Determine the (X, Y) coordinate at the center of the cell enclosing the given text.  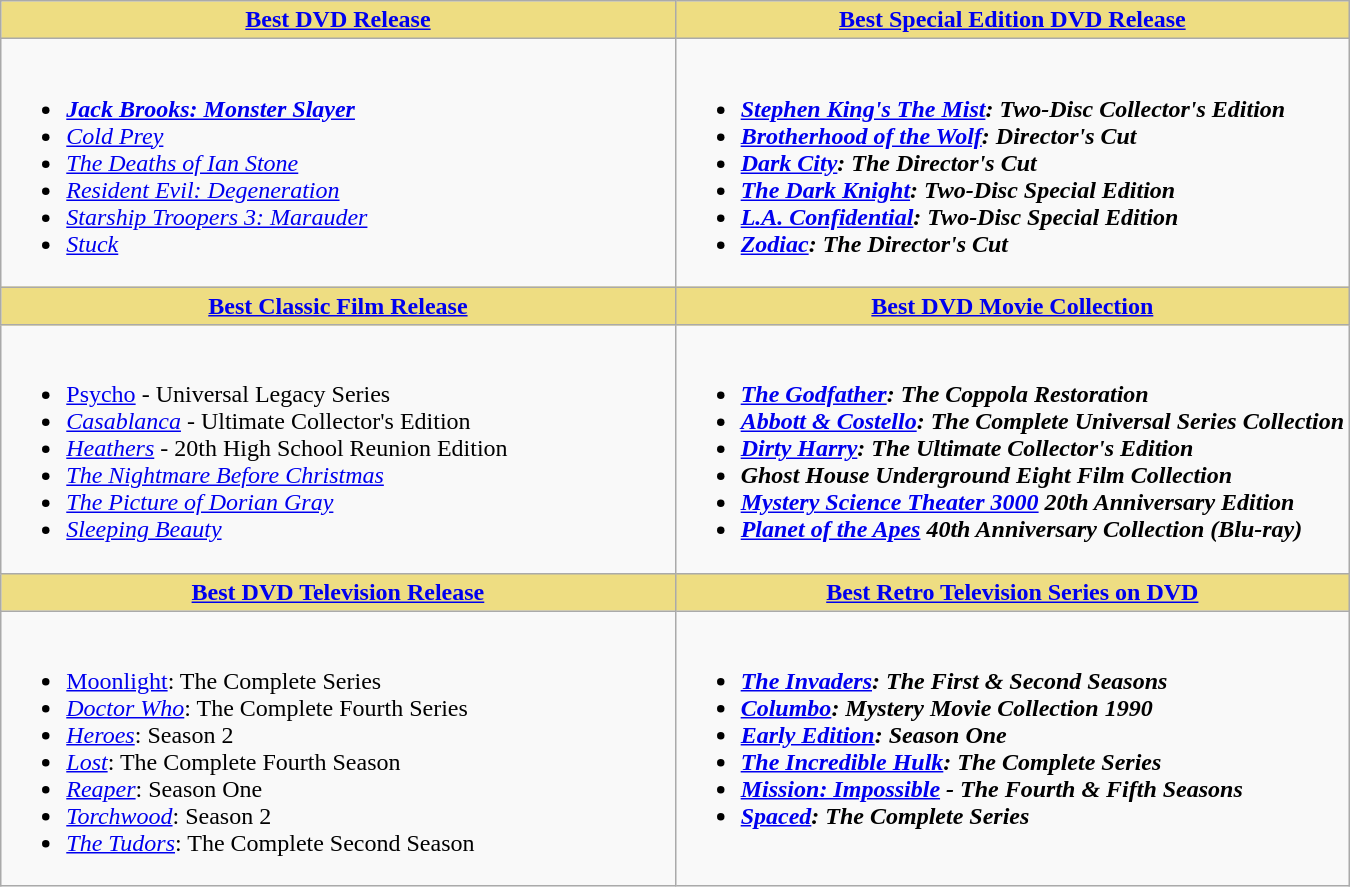
Best Classic Film Release (338, 306)
Jack Brooks: Monster SlayerCold PreyThe Deaths of Ian StoneResident Evil: DegenerationStarship Troopers 3: MarauderStuck (338, 163)
Best Retro Television Series on DVD (1012, 592)
Best DVD Release (338, 20)
Best DVD Television Release (338, 592)
Best Special Edition DVD Release (1012, 20)
Best DVD Movie Collection (1012, 306)
